Scan for the cell matching the given text and deliver its (X, Y) coordinate at center. 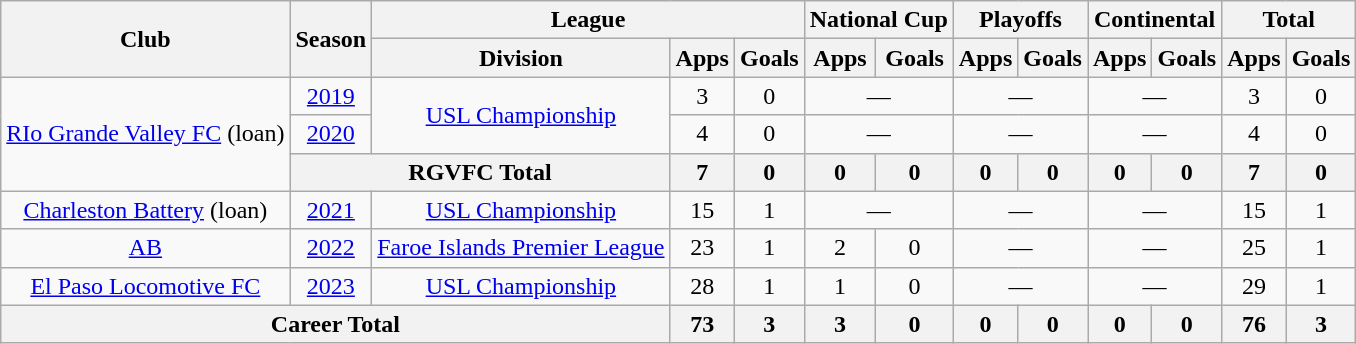
Continental (1155, 20)
Division (521, 58)
Career Total (336, 324)
23 (702, 248)
73 (702, 324)
28 (702, 286)
Faroe Islands Premier League (521, 248)
Total (1289, 20)
League (588, 20)
AB (146, 248)
2019 (331, 96)
2 (840, 248)
Playoffs (1020, 20)
National Cup (878, 20)
Club (146, 39)
2020 (331, 134)
29 (1254, 286)
Charleston Battery (loan) (146, 210)
Season (331, 39)
76 (1254, 324)
2022 (331, 248)
25 (1254, 248)
RIo Grande Valley FC (loan) (146, 134)
2023 (331, 286)
2021 (331, 210)
El Paso Locomotive FC (146, 286)
RGVFC Total (480, 172)
